Determine the [x, y] coordinate at the center of the cell enclosing the given text.  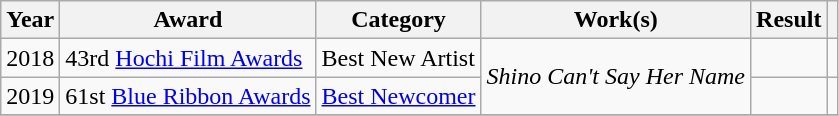
61st Blue Ribbon Awards [188, 96]
Result [789, 20]
43rd Hochi Film Awards [188, 58]
Work(s) [616, 20]
Best Newcomer [398, 96]
Year [30, 20]
Award [188, 20]
2019 [30, 96]
Best New Artist [398, 58]
2018 [30, 58]
Shino Can't Say Her Name [616, 77]
Category [398, 20]
